Return the [x, y] coordinate for the center point of the cell that contains the specified text.  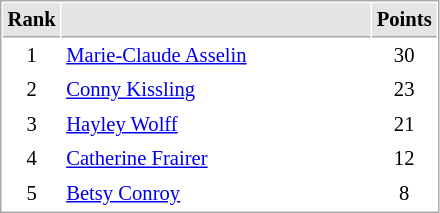
Rank [32, 20]
4 [32, 158]
3 [32, 124]
Hayley Wolff [216, 124]
5 [32, 194]
1 [32, 56]
21 [404, 124]
Conny Kissling [216, 90]
30 [404, 56]
2 [32, 90]
Points [404, 20]
12 [404, 158]
23 [404, 90]
Marie-Claude Asselin [216, 56]
8 [404, 194]
Catherine Frairer [216, 158]
Betsy Conroy [216, 194]
